Search for the cell housing the specified text and yield its [x, y] center coordinate. 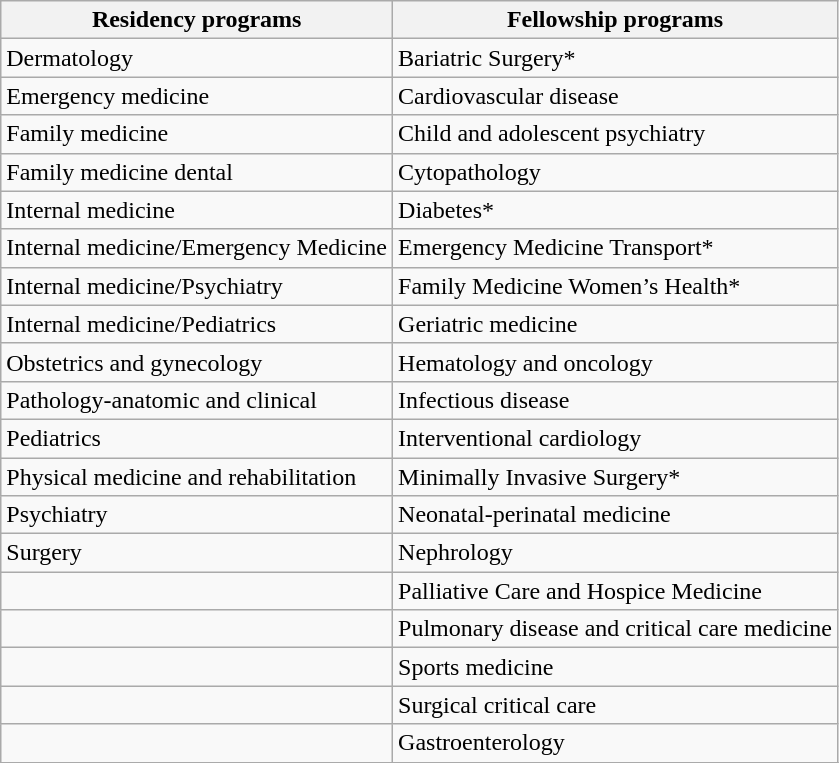
Sports medicine [616, 667]
Emergency medicine [197, 96]
Child and adolescent psychiatry [616, 134]
Geriatric medicine [616, 324]
Surgical critical care [616, 705]
Pediatrics [197, 438]
Internal medicine [197, 210]
Residency programs [197, 20]
Cytopathology [616, 172]
Gastroenterology [616, 743]
Neonatal-perinatal medicine [616, 515]
Internal medicine/Emergency Medicine [197, 248]
Cardiovascular disease [616, 96]
Family medicine [197, 134]
Fellowship programs [616, 20]
Palliative Care and Hospice Medicine [616, 591]
Internal medicine/Psychiatry [197, 286]
Pulmonary disease and critical care medicine [616, 629]
Family Medicine Women’s Health* [616, 286]
Internal medicine/Pediatrics [197, 324]
Physical medicine and rehabilitation [197, 477]
Minimally Invasive Surgery* [616, 477]
Hematology and oncology [616, 362]
Family medicine dental [197, 172]
Obstetrics and gynecology [197, 362]
Psychiatry [197, 515]
Infectious disease [616, 400]
Interventional cardiology [616, 438]
Pathology-anatomic and clinical [197, 400]
Nephrology [616, 553]
Dermatology [197, 58]
Emergency Medicine Transport* [616, 248]
Surgery [197, 553]
Bariatric Surgery* [616, 58]
Diabetes* [616, 210]
